Determine the [x, y] coordinate at the center of the cell enclosing the given text.  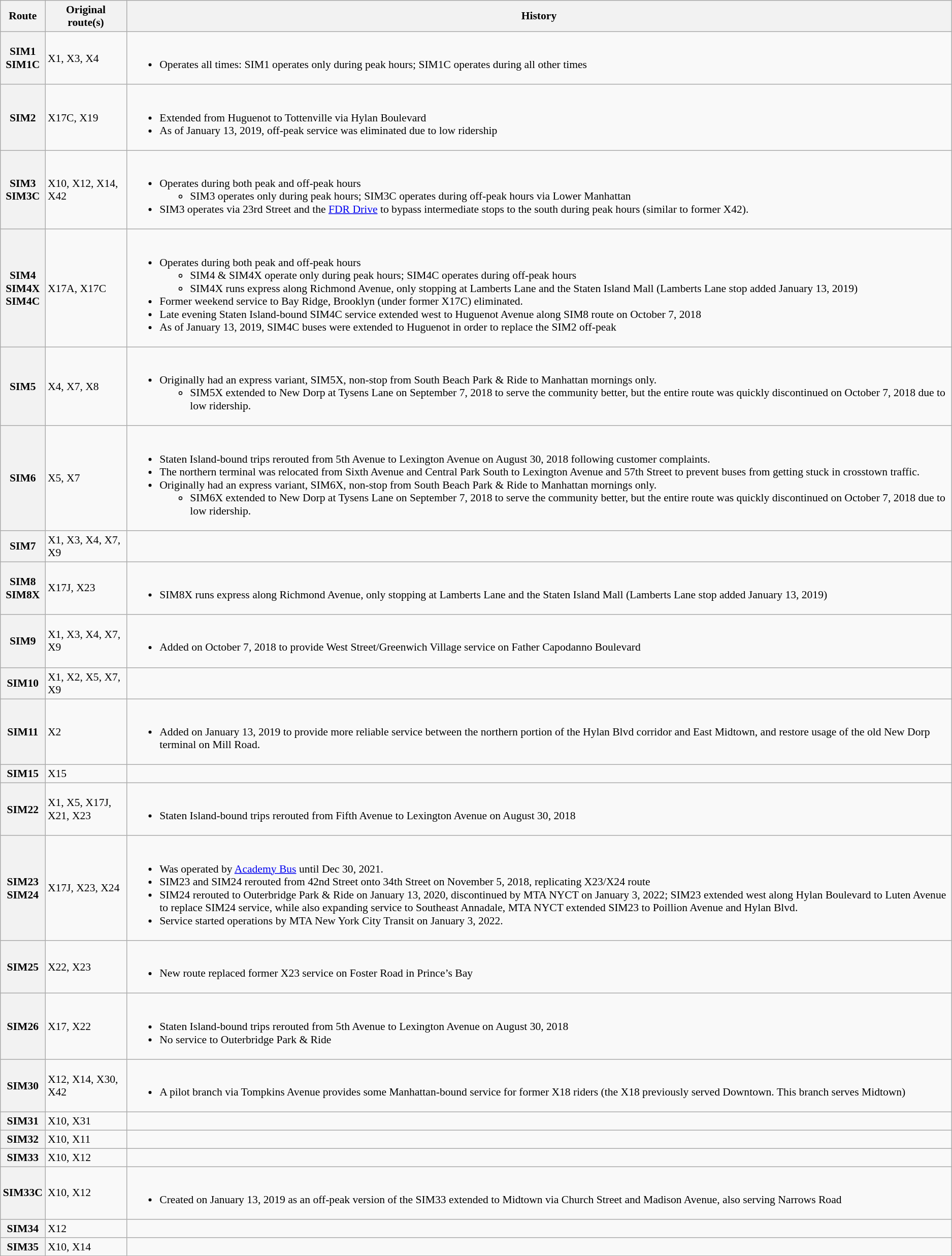
SIM33 [23, 1158]
SIM3SIM3C [23, 190]
X1, X2, X5, X7, X9 [86, 684]
X10, X31 [86, 1121]
SIM22 [23, 809]
X1, X3, X4 [86, 58]
X5, X7 [86, 478]
SIM8X runs express along Richmond Avenue, only stopping at Lamberts Lane and the Staten Island Mall (Lamberts Lane stop added January 13, 2019) [539, 588]
X10, X11 [86, 1140]
SIM35 [23, 1247]
X10, X12, X14, X42 [86, 190]
X4, X7, X8 [86, 386]
SIM8SIM8X [23, 588]
Original route(s) [86, 16]
X17J, X23 [86, 588]
SIM23SIM24 [23, 888]
X17, X22 [86, 1026]
SIM30 [23, 1086]
Operates all times: SIM1 operates only during peak hours; SIM1C operates during all other times [539, 58]
X15 [86, 774]
X2 [86, 732]
Route [23, 16]
SIM32 [23, 1140]
Extended from Huguenot to Tottenville via Hylan BoulevardAs of January 13, 2019, off-peak service was eliminated due to low ridership [539, 118]
X17A, X17C [86, 288]
X12 [86, 1229]
New route replaced former X23 service on Foster Road in Prince’s Bay [539, 967]
X12, X14, X30, X42 [86, 1086]
SIM11 [23, 732]
X10, X14 [86, 1247]
SIM10 [23, 684]
SIM33C [23, 1193]
Staten Island-bound trips rerouted from 5th Avenue to Lexington Avenue on August 30, 2018No service to Outerbridge Park & Ride [539, 1026]
Added on October 7, 2018 to provide West Street/Greenwich Village service on Father Capodanno Boulevard [539, 641]
SIM34 [23, 1229]
SIM15 [23, 774]
SIM2 [23, 118]
X17J, X23, X24 [86, 888]
X1, X5, X17J, X21, X23 [86, 809]
Staten Island-bound trips rerouted from Fifth Avenue to Lexington Avenue on August 30, 2018 [539, 809]
SIM25 [23, 967]
SIM1SIM1C [23, 58]
SIM31 [23, 1121]
Created on January 13, 2019 as an off-peak version of the SIM33 extended to Midtown via Church Street and Madison Avenue, also serving Narrows Road [539, 1193]
SIM26 [23, 1026]
X17C, X19 [86, 118]
History [539, 16]
SIM4SIM4XSIM4C [23, 288]
SIM5 [23, 386]
SIM9 [23, 641]
SIM6 [23, 478]
SIM7 [23, 546]
X22, X23 [86, 967]
